Search for the cell housing the specified text and yield its (x, y) center coordinate. 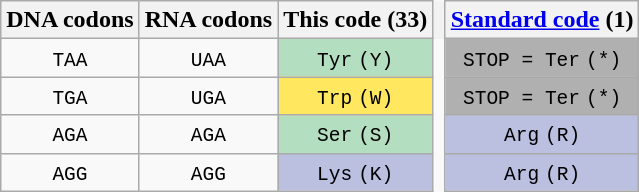
Ser (S) (356, 134)
This code (33) (356, 20)
Trp (W) (356, 96)
Tyr (Y) (356, 58)
UAA (208, 58)
DNA codons (70, 20)
TGA (70, 96)
TAA (70, 58)
UGA (208, 96)
RNA codons (208, 20)
Standard code (1) (542, 20)
Lys (K) (356, 172)
